Scan for the cell matching the given text and deliver its (X, Y) coordinate at center. 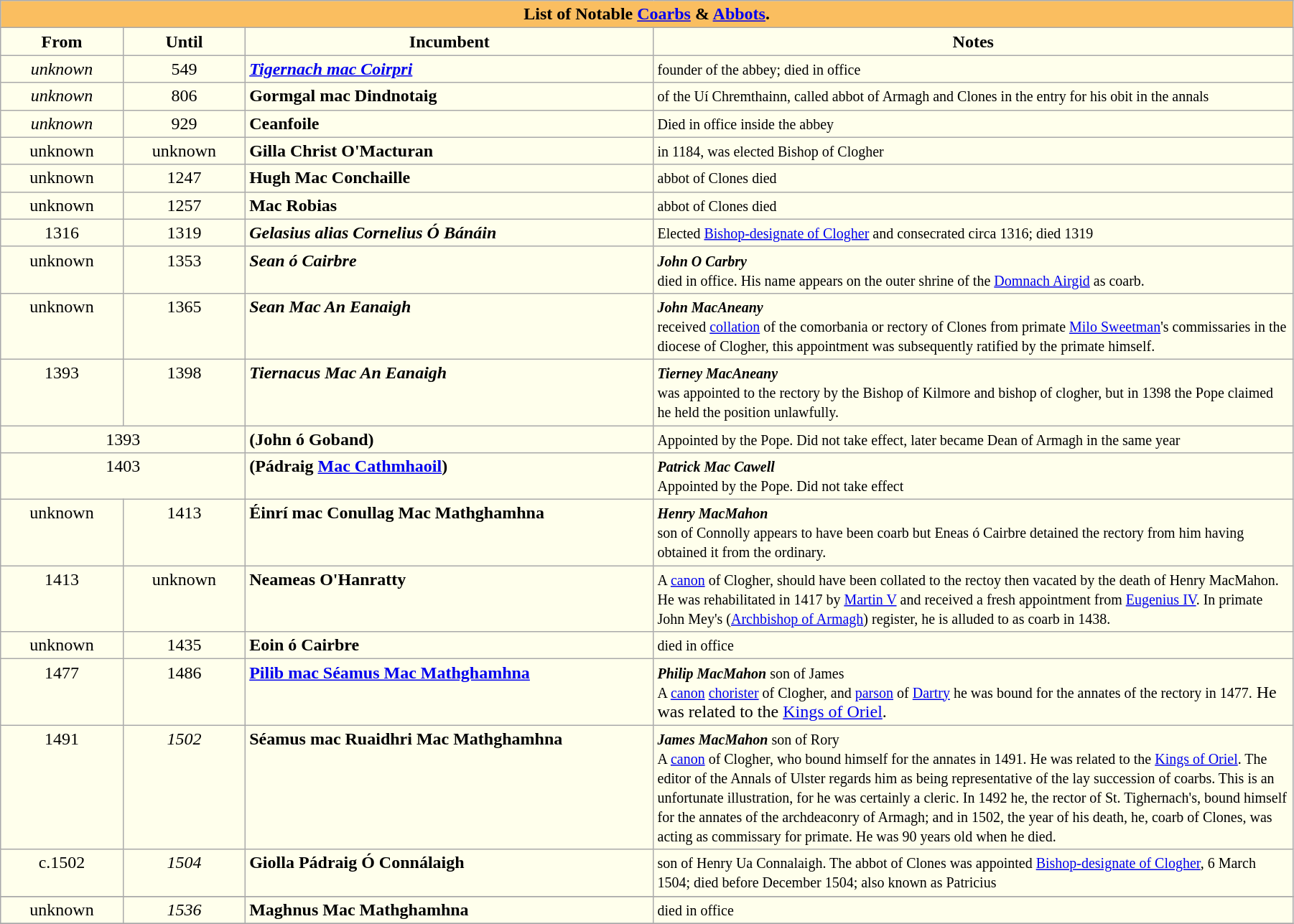
1477 (62, 692)
Hugh Mac Conchaille (450, 178)
c.1502 (62, 873)
Séamus mac Ruaidhri Mac Mathghamhna (450, 787)
1403 (124, 477)
1504 (184, 873)
806 (184, 96)
1491 (62, 787)
Eoin ó Cairbre (450, 645)
1536 (184, 910)
Died in office inside the abbey (973, 123)
Pilib mac Séamus Mac Mathghamhna (450, 692)
founder of the abbey; died in office (973, 69)
Giolla Pádraig Ó Connálaigh (450, 873)
Patrick Mac CawellAppointed by the Pope. Did not take effect (973, 477)
Sean Mac An Eanaigh (450, 326)
Ceanfoile (450, 123)
Mac Robias (450, 205)
1257 (184, 205)
1365 (184, 326)
(Pádraig Mac Cathmhaoil) (450, 477)
Henry MacMahonson of Connolly appears to have been coarb but Eneas ó Cairbre detained the rectory from him having obtained it from the ordinary. (973, 533)
Tigernach mac Coirpri (450, 69)
John O Carbrydied in office. His name appears on the outer shrine of the Domnach Airgid as coarb. (973, 270)
in 1184, was elected Bishop of Clogher (973, 151)
Until (184, 42)
1502 (184, 787)
Appointed by the Pope. Did not take effect, later became Dean of Armagh in the same year (973, 439)
Tiernacus Mac An Eanaigh (450, 392)
1435 (184, 645)
1353 (184, 270)
List of Notable Coarbs & Abbots. (647, 14)
1398 (184, 392)
1319 (184, 233)
From (62, 42)
Incumbent (450, 42)
Neameas O'Hanratty (450, 599)
Notes (973, 42)
Elected Bishop-designate of Clogher and consecrated circa 1316; died 1319 (973, 233)
1247 (184, 178)
Maghnus Mac Mathghamhna (450, 910)
Gormgal mac Dindnotaig (450, 96)
Gelasius alias Cornelius Ó Bánáin (450, 233)
Sean ó Cairbre (450, 270)
of the Uí Chremthainn, called abbot of Armagh and Clones in the entry for his obit in the annals (973, 96)
929 (184, 123)
1486 (184, 692)
1316 (62, 233)
549 (184, 69)
(John ó Goband) (450, 439)
Éinrí mac Conullag Mac Mathghamhna (450, 533)
Gilla Christ O'Macturan (450, 151)
